Scan for the cell matching the given text and deliver its (x, y) coordinate at center. 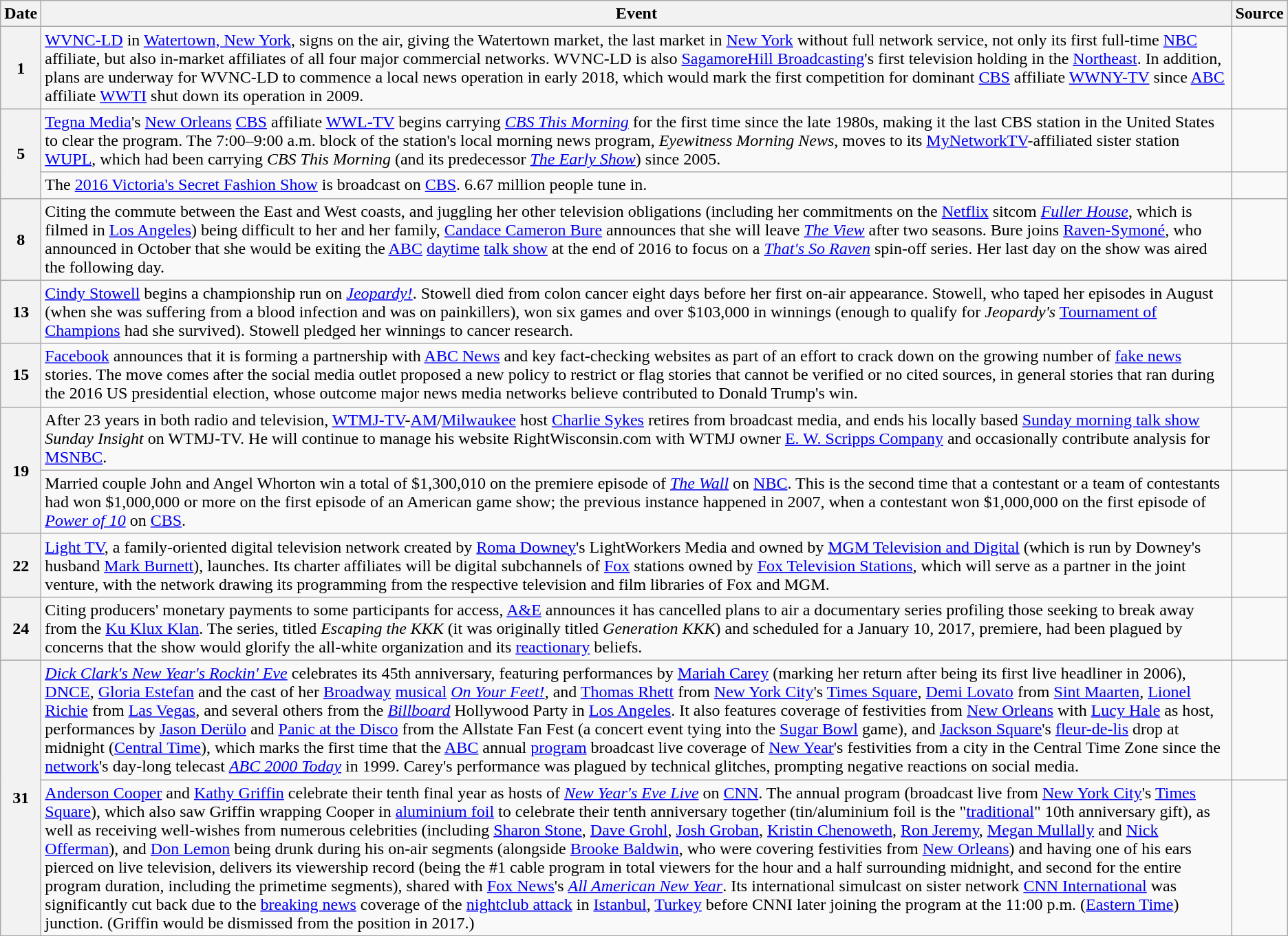
1 (21, 67)
31 (21, 798)
8 (21, 240)
24 (21, 628)
22 (21, 565)
19 (21, 470)
Date (21, 14)
Source (1259, 14)
The 2016 Victoria's Secret Fashion Show is broadcast on CBS. 6.67 million people tune in. (636, 185)
Event (636, 14)
5 (21, 153)
13 (21, 312)
15 (21, 375)
